Capture the cell that displays the provided text and extract its [X, Y] central coordinate. 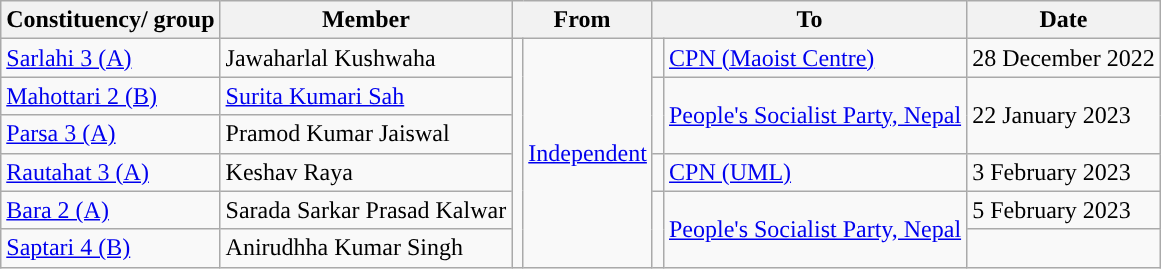
Constituency/ group [110, 20]
Sarlahi 3 (A) [110, 58]
Keshav Raya [366, 172]
Sarada Sarkar Prasad Kalwar [366, 210]
From [582, 20]
Parsa 3 (A) [110, 134]
Saptari 4 (B) [110, 248]
5 February 2023 [1064, 210]
Surita Kumari Sah [366, 96]
Rautahat 3 (A) [110, 172]
22 January 2023 [1064, 115]
Mahottari 2 (B) [110, 96]
28 December 2022 [1064, 58]
Member [366, 20]
Anirudhha Kumar Singh [366, 248]
CPN (UML) [814, 172]
Pramod Kumar Jaiswal [366, 134]
Date [1064, 20]
3 February 2023 [1064, 172]
Jawaharlal Kushwaha [366, 58]
To [809, 20]
CPN (Maoist Centre) [814, 58]
Independent [588, 153]
Bara 2 (A) [110, 210]
